Output the [x, y] coordinate of the center of the cell containing the given text.  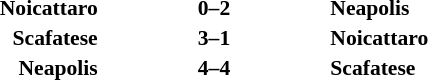
3–1 [214, 38]
